For the text-containing cell, return its midpoint in (x, y) coordinate format. 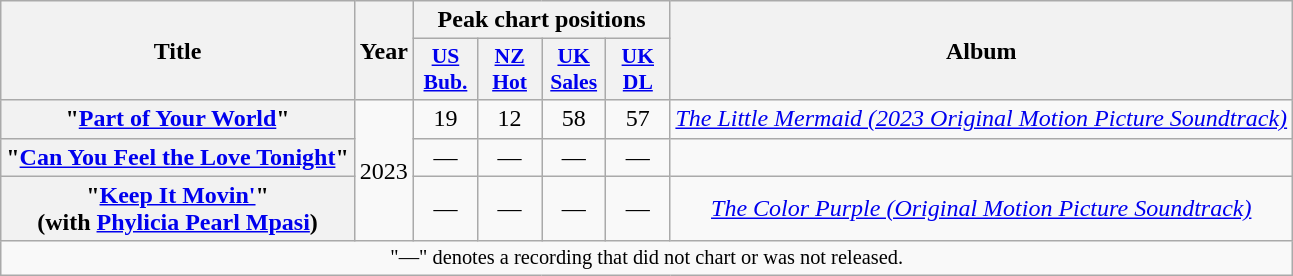
The Color Purple (Original Motion Picture Soundtrack) (982, 208)
NZHot (509, 70)
Year (384, 50)
"—" denotes a recording that did not chart or was not released. (647, 258)
12 (509, 119)
Album (982, 50)
The Little Mermaid (2023 Original Motion Picture Soundtrack) (982, 119)
58 (574, 119)
"Can You Feel the Love Tonight" (178, 157)
UKDL (638, 70)
UKSales (574, 70)
2023 (384, 170)
"Part of Your World" (178, 119)
19 (445, 119)
"Keep It Movin'"(with Phylicia Pearl Mpasi) (178, 208)
USBub. (445, 70)
Peak chart positions (541, 20)
Title (178, 50)
57 (638, 119)
